Search for the cell housing the specified text and yield its [X, Y] center coordinate. 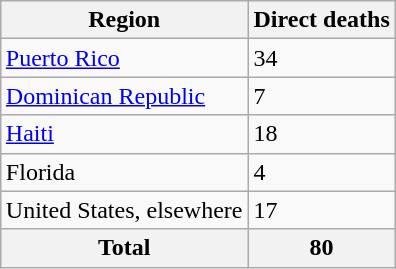
Florida [124, 172]
Haiti [124, 134]
Region [124, 20]
18 [322, 134]
7 [322, 96]
4 [322, 172]
Puerto Rico [124, 58]
80 [322, 248]
United States, elsewhere [124, 210]
17 [322, 210]
Dominican Republic [124, 96]
Total [124, 248]
Direct deaths [322, 20]
34 [322, 58]
